Detect which cell encompasses the target text, then output its (x, y) center coordinate. 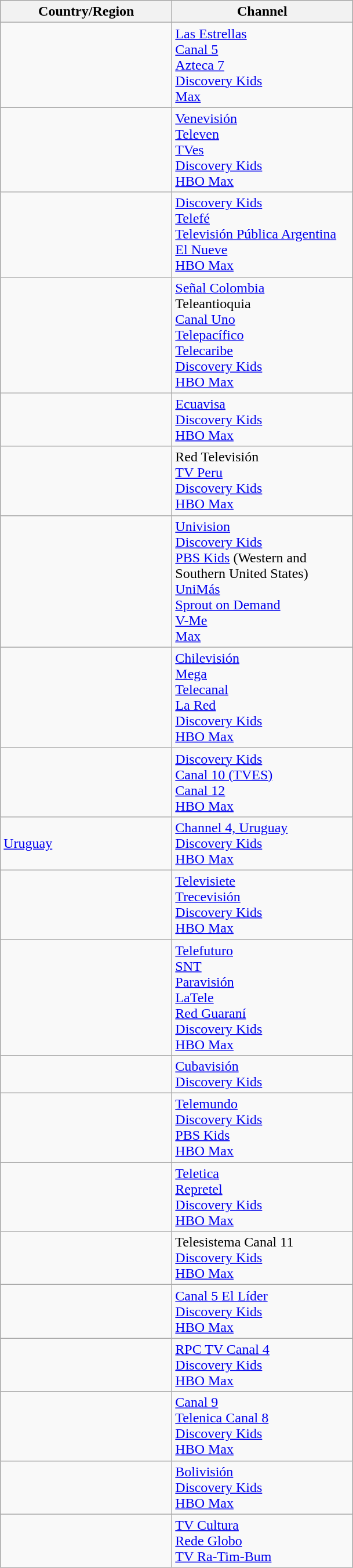
Channel (262, 12)
Señal ColombiaTeleantioquiaCanal Uno Telepacífico Telecaribe Discovery KidsHBO Max (262, 335)
Telemundo Discovery Kids PBS KidsHBO Max (262, 1128)
Channel 4, Uruguay Discovery KidsHBO Max (262, 843)
Bolivisión Discovery KidsHBO Max (262, 1487)
RPC TV Canal 4Discovery KidsHBO Max (262, 1365)
Cubavisión Discovery Kids (262, 1075)
Canal 5 El LíderDiscovery KidsHBO Max (262, 1312)
ChilevisiónMegaTelecanalLa RedDiscovery KidsHBO Max (262, 698)
Country/Region (86, 12)
Discovery KidsCanal 10 (TVES)Canal 12HBO Max (262, 782)
Uruguay (86, 843)
TV CulturaRede GloboTV Ra-Tim-Bum (262, 1541)
Teletica Repretel Discovery KidsHBO Max (262, 1197)
Televisiete Trecevisión Discovery KidsHBO Max (262, 904)
Venevisión Televen TVes Discovery KidsHBO Max (262, 150)
EcuavisaDiscovery KidsHBO Max (262, 420)
Telesistema Canal 11 Discovery KidsHBO Max (262, 1258)
Las EstrellasCanal 5Azteca 7Discovery KidsMax (262, 65)
Red TelevisiónTV Peru Discovery KidsHBO Max (262, 480)
UnivisionDiscovery KidsPBS Kids (Western and Southern United States) UniMásSprout on DemandV-MeMax (262, 581)
Canal 9 Telenica Canal 8 Discovery KidsHBO Max (262, 1426)
Discovery Kids Telefé Televisión Pública Argentina El NueveHBO Max (262, 234)
Telefuturo SNT Paravisión LaTele Red Guaraní Discovery KidsHBO Max (262, 997)
